Locate the cell with the specified text and output its [x, y] center coordinate. 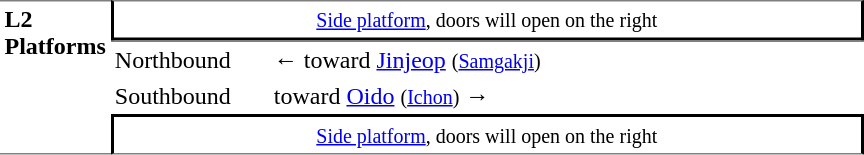
← toward Jinjeop (Samgakji) [566, 59]
toward Oido (Ichon) → [566, 96]
Northbound [190, 59]
L2Platforms [55, 77]
Southbound [190, 96]
